Return (x, y) of the center of cell containing provided text 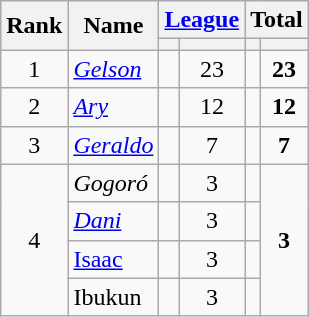
Total (277, 20)
2 (34, 107)
Gelson (114, 69)
Name (114, 26)
Gogoró (114, 183)
1 (34, 69)
Ary (114, 107)
Geraldo (114, 145)
Rank (34, 26)
Isaac (114, 259)
4 (34, 240)
League (202, 20)
Ibukun (114, 297)
Dani (114, 221)
